Pinpoint the cell where the given text exists, returning its (x, y) midpoint coordinate. 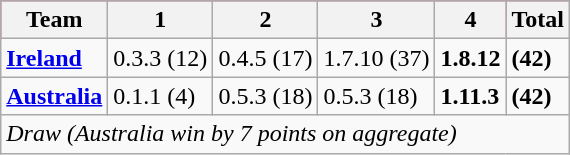
0.1.1 (4) (160, 96)
1.11.3 (470, 96)
4 (470, 20)
0.4.5 (17) (266, 58)
1 (160, 20)
Ireland (54, 58)
Draw (Australia win by 7 points on aggregate) (286, 134)
Australia (54, 96)
1.7.10 (37) (376, 58)
0.3.3 (12) (160, 58)
Team (54, 20)
1.8.12 (470, 58)
3 (376, 20)
2 (266, 20)
Total (538, 20)
